From the cell containing the given text, extract its center point as (X, Y) coordinate. 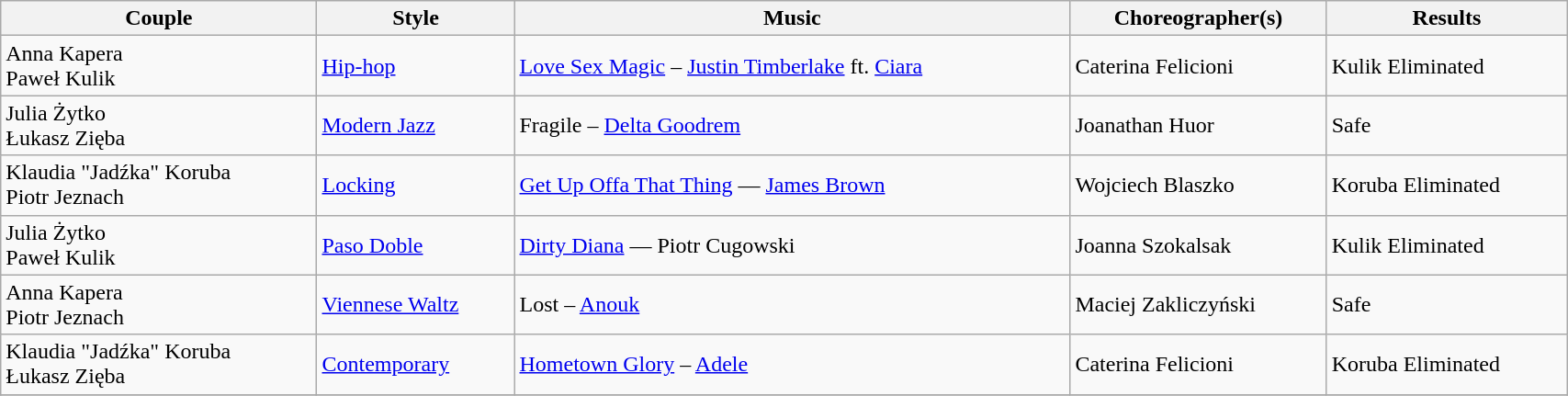
Couple (159, 18)
Hometown Glory – Adele (792, 364)
Anna KaperaPiotr Jeznach (159, 305)
Dirty Diana — Piotr Cugowski (792, 244)
Choreographer(s) (1198, 18)
Get Up Offa That Thing — James Brown (792, 186)
Contemporary (415, 364)
Wojciech Blaszko (1198, 186)
Viennese Waltz (415, 305)
Klaudia "Jadźka" KorubaPiotr Jeznach (159, 186)
Style (415, 18)
Hip-hop (415, 66)
Julia ŻytkoPaweł Kulik (159, 244)
Music (792, 18)
Fragile – Delta Goodrem (792, 125)
Paso Doble (415, 244)
Lost – Anouk (792, 305)
Klaudia "Jadźka" KorubaŁukasz Zięba (159, 364)
Love Sex Magic – Justin Timberlake ft. Ciara (792, 66)
Joanathan Huor (1198, 125)
Anna KaperaPaweł Kulik (159, 66)
Locking (415, 186)
Modern Jazz (415, 125)
Maciej Zakliczyński (1198, 305)
Julia ŻytkoŁukasz Zięba (159, 125)
Results (1446, 18)
Joanna Szokalsak (1198, 244)
